Pinpoint the cell where the given text exists, returning its (x, y) midpoint coordinate. 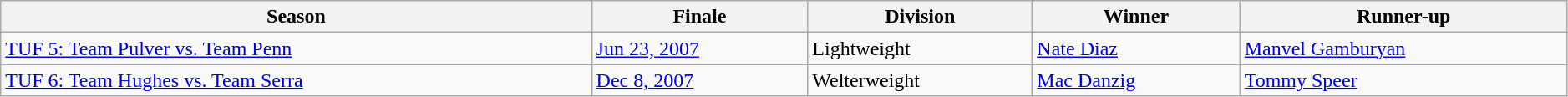
Welterweight (921, 80)
Tommy Speer (1403, 80)
Manvel Gamburyan (1403, 48)
Finale (700, 17)
Runner-up (1403, 17)
Jun 23, 2007 (700, 48)
TUF 5: Team Pulver vs. Team Penn (296, 48)
Nate Diaz (1136, 48)
Dec 8, 2007 (700, 80)
TUF 6: Team Hughes vs. Team Serra (296, 80)
Winner (1136, 17)
Division (921, 17)
Mac Danzig (1136, 80)
Season (296, 17)
Lightweight (921, 48)
